From the cell containing the given text, extract its center point as [x, y] coordinate. 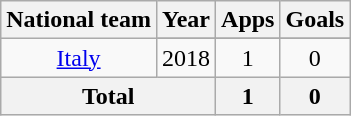
Apps [248, 20]
Goals [315, 20]
National team [79, 20]
Italy [79, 58]
Year [186, 20]
2018 [186, 58]
Total [108, 96]
